Find where the given text appears and provide that cell's center as [x, y] coordinate. 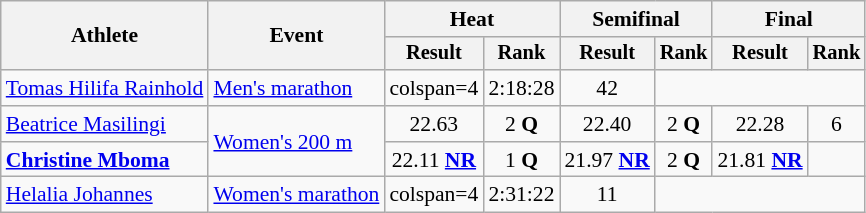
Tomas Hilifa Rainhold [105, 88]
6 [837, 124]
Women's marathon [296, 195]
2:18:28 [521, 88]
2:31:22 [521, 195]
Heat [472, 19]
1 Q [521, 160]
Helalia Johannes [105, 195]
Event [296, 36]
22.28 [760, 124]
42 [608, 88]
Beatrice Masilingi [105, 124]
Athlete [105, 36]
Men's marathon [296, 88]
22.40 [608, 124]
Christine Mboma [105, 160]
11 [608, 195]
Final [788, 19]
Women's 200 m [296, 142]
21.97 NR [608, 160]
22.63 [434, 124]
Semifinal [636, 19]
21.81 NR [760, 160]
22.11 NR [434, 160]
